Extract the [X, Y] coordinate from the center of the cell holding the provided text.  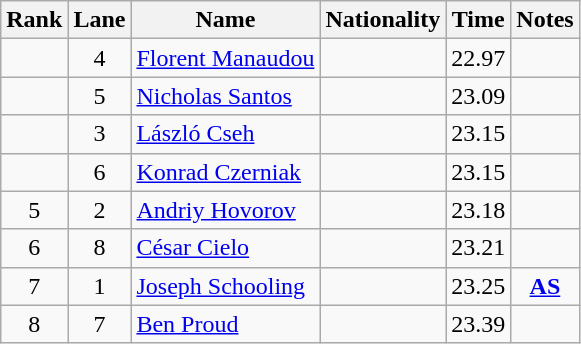
AS [545, 286]
23.21 [478, 248]
Name [226, 20]
Florent Manaudou [226, 58]
23.09 [478, 96]
Andriy Hovorov [226, 210]
3 [100, 134]
4 [100, 58]
Rank [34, 20]
Notes [545, 20]
Joseph Schooling [226, 286]
23.18 [478, 210]
23.39 [478, 324]
1 [100, 286]
César Cielo [226, 248]
2 [100, 210]
22.97 [478, 58]
Ben Proud [226, 324]
Lane [100, 20]
László Cseh [226, 134]
Nationality [383, 20]
23.25 [478, 286]
Konrad Czerniak [226, 172]
Time [478, 20]
Nicholas Santos [226, 96]
